Return the [X, Y] coordinate for the center point of the cell that contains the specified text.  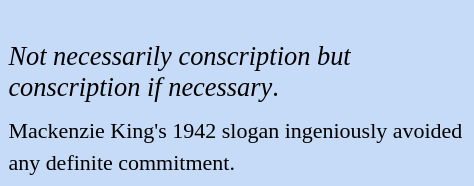
Mackenzie King's 1942 slogan ingeniously avoided any definite commitment. [236, 145]
Not necessarily conscription but conscription if necessary. [236, 57]
